Output the (x, y) coordinate of the center of the cell containing the given text.  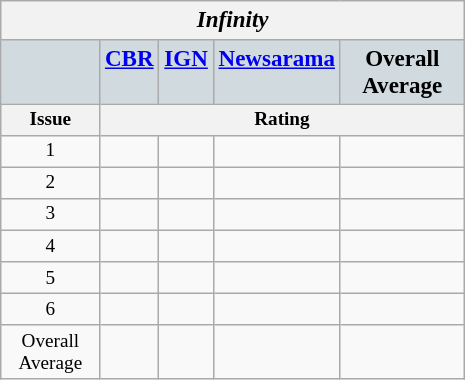
Rating (282, 120)
4 (50, 246)
5 (50, 278)
2 (50, 183)
IGN (186, 72)
6 (50, 310)
Newsarama (276, 72)
3 (50, 215)
Issue (50, 120)
CBR (130, 72)
Infinity (232, 20)
1 (50, 151)
